From the cell containing the given text, extract its center point as [X, Y] coordinate. 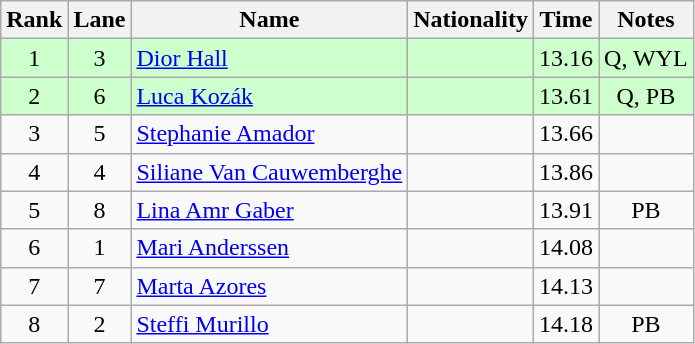
Q, WYL [646, 58]
Rank [34, 20]
13.16 [566, 58]
14.13 [566, 286]
Dior Hall [270, 58]
Luca Kozák [270, 96]
Q, PB [646, 96]
13.66 [566, 134]
14.18 [566, 324]
Steffi Murillo [270, 324]
Notes [646, 20]
13.91 [566, 210]
Time [566, 20]
13.61 [566, 96]
Stephanie Amador [270, 134]
14.08 [566, 248]
Name [270, 20]
Lane [100, 20]
Siliane Van Cauwemberghe [270, 172]
Marta Azores [270, 286]
Nationality [471, 20]
13.86 [566, 172]
Lina Amr Gaber [270, 210]
Mari Anderssen [270, 248]
